Provide the (X, Y) coordinate of the cell's center where the given text is located.  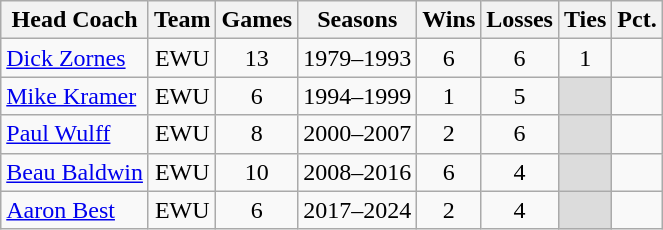
Team (182, 20)
1979–1993 (358, 58)
Losses (520, 20)
Ties (584, 20)
Pct. (637, 20)
8 (257, 134)
1994–1999 (358, 96)
Head Coach (75, 20)
10 (257, 172)
Aaron Best (75, 210)
Mike Kramer (75, 96)
Dick Zornes (75, 58)
Beau Baldwin (75, 172)
2008–2016 (358, 172)
Wins (449, 20)
Seasons (358, 20)
2000–2007 (358, 134)
5 (520, 96)
Games (257, 20)
2017–2024 (358, 210)
13 (257, 58)
Paul Wulff (75, 134)
